Provide the (x, y) coordinate of the cell's center where the given text is located.  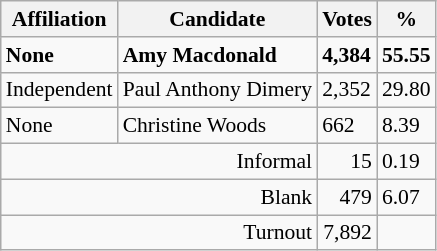
Blank (159, 197)
Paul Anthony Dimery (218, 90)
0.19 (406, 162)
6.07 (406, 197)
Affiliation (60, 19)
Amy Macdonald (218, 55)
4,384 (347, 55)
Candidate (218, 19)
662 (347, 126)
Votes (347, 19)
29.80 (406, 90)
Christine Woods (218, 126)
Informal (159, 162)
Turnout (159, 233)
% (406, 19)
479 (347, 197)
15 (347, 162)
8.39 (406, 126)
Independent (60, 90)
55.55 (406, 55)
2,352 (347, 90)
7,892 (347, 233)
